From the cell containing the given text, extract its center point as [X, Y] coordinate. 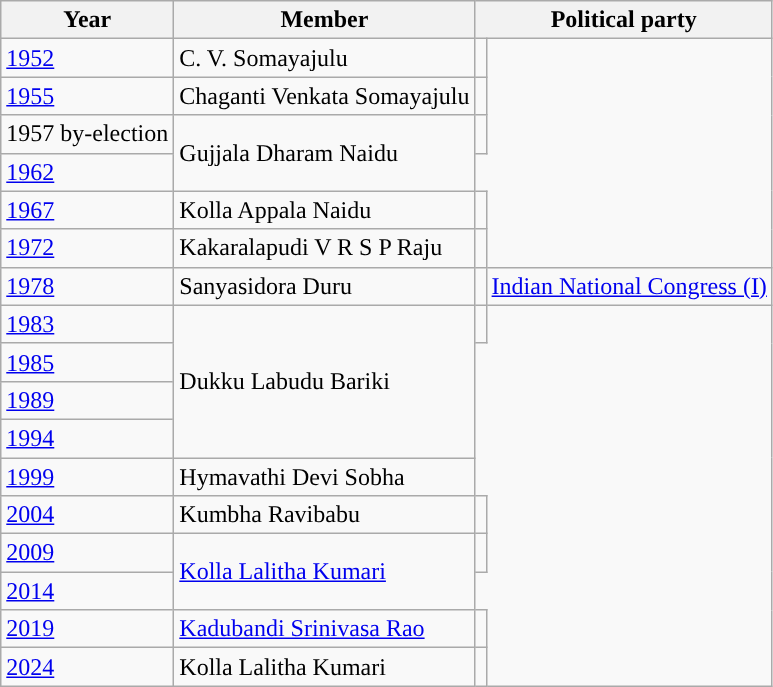
1962 [88, 172]
1967 [88, 210]
2014 [88, 591]
1999 [88, 477]
2019 [88, 629]
1994 [88, 438]
1985 [88, 362]
Hymavathi Devi Sobha [324, 477]
Kadubandi Srinivasa Rao [324, 629]
2024 [88, 667]
Kolla Appala Naidu [324, 210]
Member [324, 20]
Kakaralapudi V R S P Raju [324, 248]
1989 [88, 400]
1952 [88, 58]
C. V. Somayajulu [324, 58]
2009 [88, 553]
2004 [88, 515]
Sanyasidora Duru [324, 286]
1955 [88, 96]
Indian National Congress (I) [629, 286]
1983 [88, 324]
1957 by-election [88, 134]
Political party [624, 20]
1978 [88, 286]
Kumbha Ravibabu [324, 515]
Dukku Labudu Bariki [324, 381]
Chaganti Venkata Somayajulu [324, 96]
Gujjala Dharam Naidu [324, 153]
1972 [88, 248]
Year [88, 20]
